Determine the [X, Y] coordinate at the center of the cell enclosing the given text.  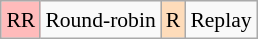
Replay [220, 20]
RR [20, 20]
R [174, 20]
Round-robin [100, 20]
